Pinpoint the cell where the given text exists, returning its (X, Y) midpoint coordinate. 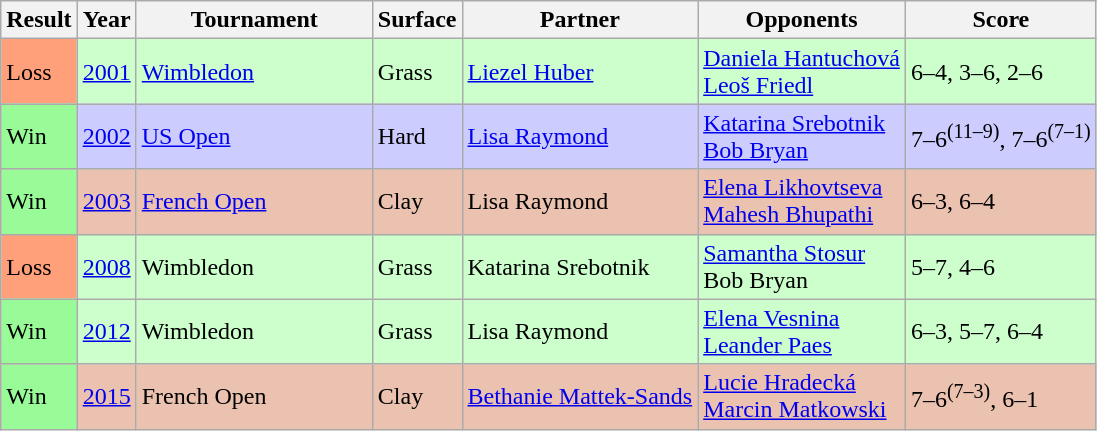
5–7, 4–6 (1000, 266)
Samantha Stosur Bob Bryan (802, 266)
Partner (580, 20)
2015 (106, 396)
Lucie Hradecká Marcin Matkowski (802, 396)
Bethanie Mattek-Sands (580, 396)
Year (106, 20)
Opponents (802, 20)
Elena Vesnina Leander Paes (802, 332)
Katarina Srebotnik (580, 266)
Tournament (254, 20)
7–6(7–3), 6–1 (1000, 396)
Daniela Hantuchová Leoš Friedl (802, 72)
Hard (417, 136)
US Open (254, 136)
2012 (106, 332)
2008 (106, 266)
2002 (106, 136)
6–3, 6–4 (1000, 202)
Katarina Srebotnik Bob Bryan (802, 136)
Score (1000, 20)
Elena Likhovtseva Mahesh Bhupathi (802, 202)
Result (39, 20)
Surface (417, 20)
Liezel Huber (580, 72)
7–6(11–9), 7–6(7–1) (1000, 136)
2003 (106, 202)
6–3, 5–7, 6–4 (1000, 332)
6–4, 3–6, 2–6 (1000, 72)
2001 (106, 72)
